Output the (X, Y) coordinate of the center of the cell containing the given text.  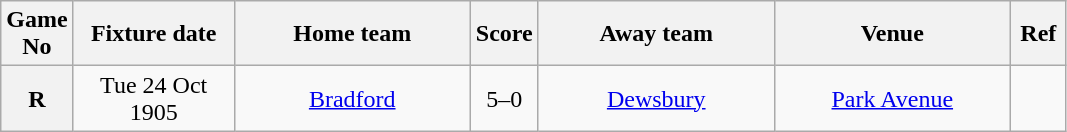
Park Avenue (892, 98)
Bradford (352, 98)
Score (504, 34)
Ref (1038, 34)
Game No (37, 34)
Venue (892, 34)
Fixture date (154, 34)
Home team (352, 34)
Tue 24 Oct 1905 (154, 98)
Dewsbury (656, 98)
Away team (656, 34)
R (37, 98)
5–0 (504, 98)
